Find where the given text appears and provide that cell's center as (X, Y) coordinate. 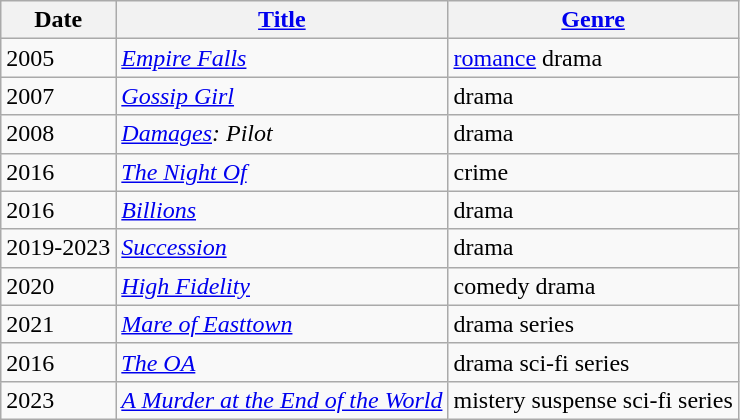
drama series (593, 324)
2023 (58, 400)
2021 (58, 324)
Empire Falls (282, 58)
2019-2023 (58, 248)
Succession (282, 248)
mistery suspense sci-fi series (593, 400)
Mare of Easttown (282, 324)
A Murder at the End of the World (282, 400)
romance drama (593, 58)
The OA (282, 362)
Damages: Pilot (282, 134)
2020 (58, 286)
2005 (58, 58)
The Night Of (282, 172)
crime (593, 172)
Genre (593, 20)
Gossip Girl (282, 96)
2007 (58, 96)
2008 (58, 134)
comedy drama (593, 286)
drama sci-fi series (593, 362)
High Fidelity (282, 286)
Billions (282, 210)
Title (282, 20)
Date (58, 20)
